Identify which cell holds the provided text, then report its [X, Y] central coordinate. 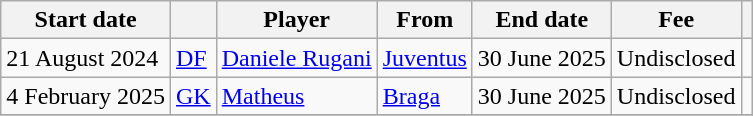
DF [193, 58]
End date [542, 20]
4 February 2025 [86, 96]
Player [296, 20]
Daniele Rugani [296, 58]
Juventus [424, 58]
21 August 2024 [86, 58]
GK [193, 96]
Fee [676, 20]
From [424, 20]
Matheus [296, 96]
Start date [86, 20]
Braga [424, 96]
